Search for the cell housing the specified text and yield its (x, y) center coordinate. 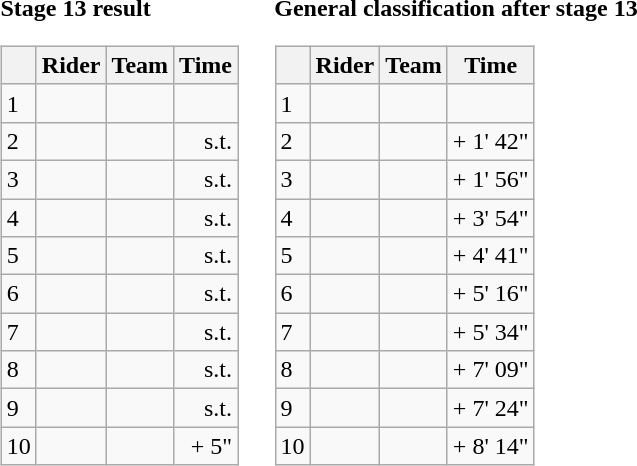
+ 5' 16" (490, 294)
+ 5" (206, 446)
+ 4' 41" (490, 256)
+ 1' 56" (490, 179)
+ 7' 24" (490, 408)
+ 7' 09" (490, 370)
+ 1' 42" (490, 141)
+ 3' 54" (490, 217)
+ 8' 14" (490, 446)
+ 5' 34" (490, 332)
